Extract the [X, Y] coordinate from the center of the cell holding the provided text.  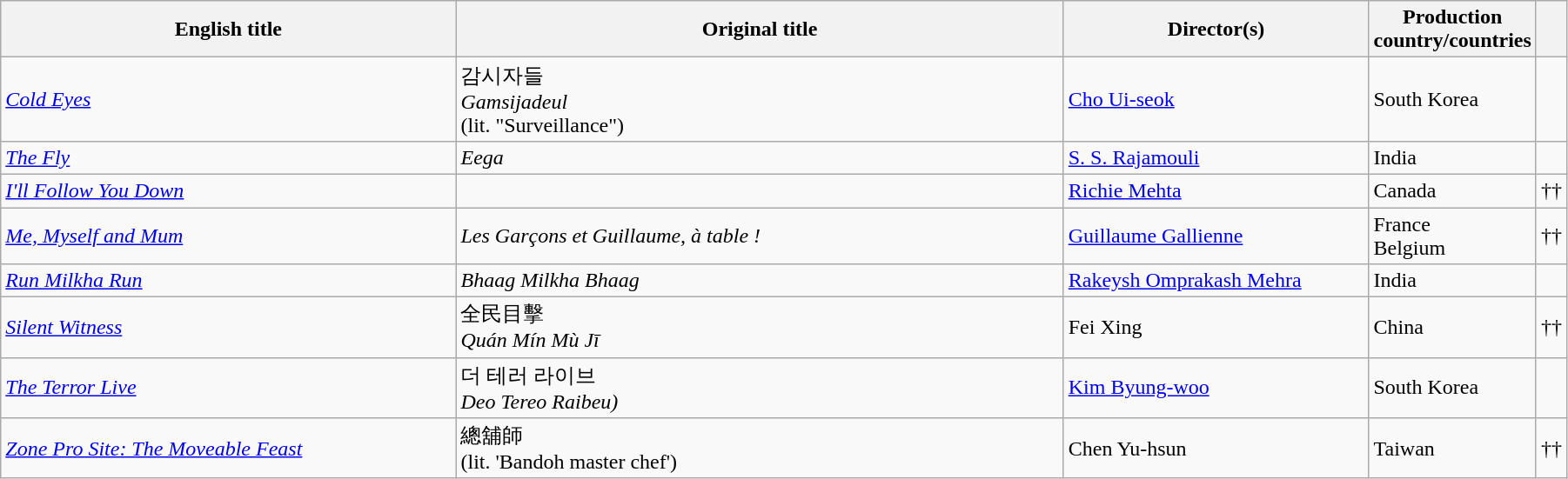
全民目擊Quán Mín Mù Jī [760, 328]
Les Garçons et Guillaume, à table ! [760, 235]
Production country/countries [1452, 30]
The Terror Live [228, 388]
Rakeysh Omprakash Mehra [1216, 281]
China [1452, 328]
The Fly [228, 157]
Taiwan [1452, 449]
Bhaag Milkha Bhaag [760, 281]
Kim Byung-woo [1216, 388]
Cho Ui-seok [1216, 99]
Zone Pro Site: The Moveable Feast [228, 449]
Silent Witness [228, 328]
Chen Yu-hsun [1216, 449]
Director(s) [1216, 30]
Richie Mehta [1216, 190]
FranceBelgium [1452, 235]
Fei Xing [1216, 328]
감시자들Gamsijadeul(lit. "Surveillance") [760, 99]
I'll Follow You Down [228, 190]
Guillaume Gallienne [1216, 235]
Original title [760, 30]
總舖師(lit. 'Bandoh master chef') [760, 449]
Canada [1452, 190]
Eega [760, 157]
Me, Myself and Mum [228, 235]
Cold Eyes [228, 99]
Run Milkha Run [228, 281]
S. S. Rajamouli [1216, 157]
더 테러 라이브Deo Tereo Raibeu) [760, 388]
English title [228, 30]
